Identify which cell holds the provided text, then report its (x, y) central coordinate. 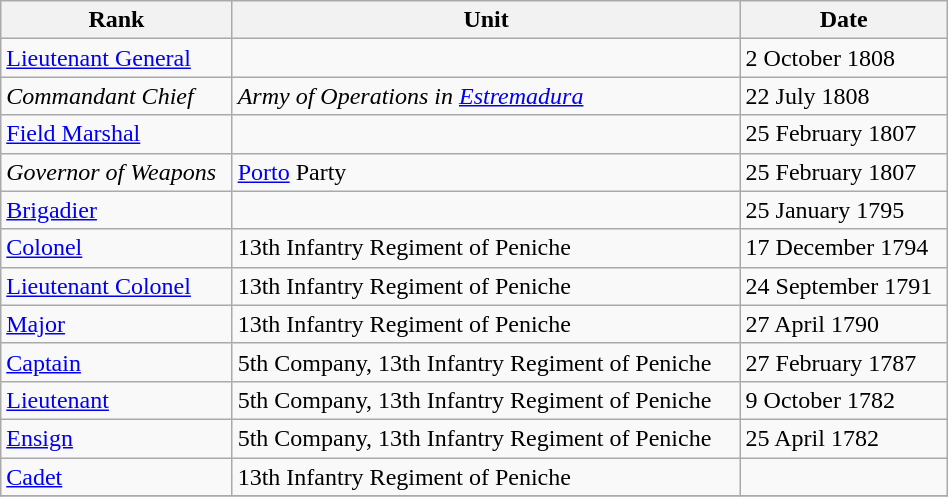
Army of Operations in Estremadura (486, 96)
25 April 1782 (844, 438)
Major (116, 324)
24 September 1791 (844, 286)
27 April 1790 (844, 324)
Governor of Weapons (116, 172)
Lieutenant Colonel (116, 286)
Brigadier (116, 210)
Date (844, 20)
Captain (116, 362)
Lieutenant General (116, 58)
2 October 1808 (844, 58)
Commandant Chief (116, 96)
22 July 1808 (844, 96)
Unit (486, 20)
Cadet (116, 477)
9 October 1782 (844, 400)
Ensign (116, 438)
Lieutenant (116, 400)
Colonel (116, 248)
25 January 1795 (844, 210)
Field Marshal (116, 134)
Porto Party (486, 172)
Rank (116, 20)
27 February 1787 (844, 362)
17 December 1794 (844, 248)
